Determine the (x, y) coordinate at the center of the cell enclosing the given text.  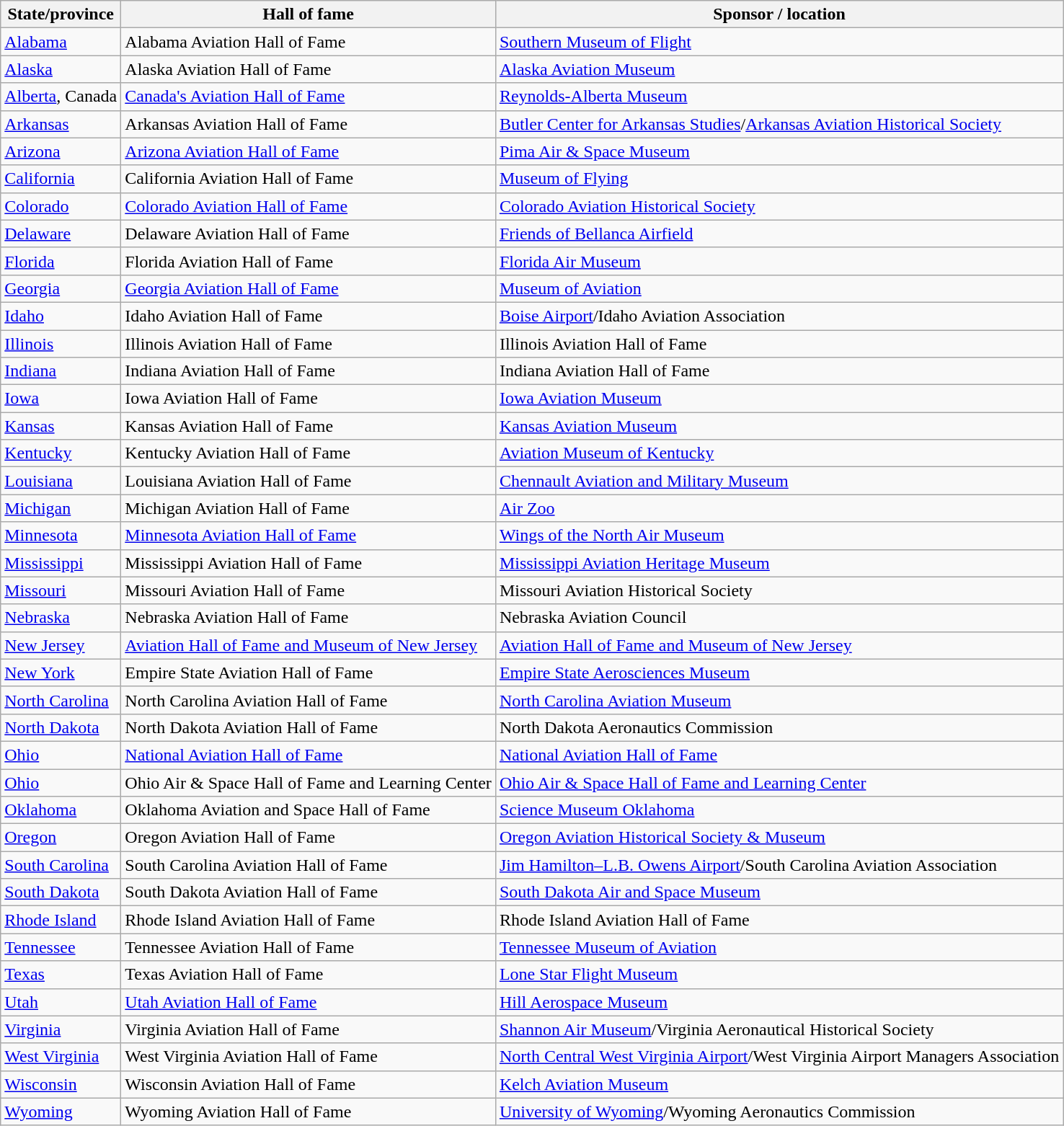
Florida Aviation Hall of Fame (309, 261)
West Virginia (61, 1057)
South Dakota Air and Space Museum (779, 892)
Wisconsin Aviation Hall of Fame (309, 1084)
Tennessee Museum of Aviation (779, 947)
South Dakota (61, 892)
Mississippi Aviation Heritage Museum (779, 563)
Oklahoma Aviation and Space Hall of Fame (309, 810)
Delaware Aviation Hall of Fame (309, 234)
Kentucky Aviation Hall of Fame (309, 453)
Michigan Aviation Hall of Fame (309, 508)
Alabama Aviation Hall of Fame (309, 42)
Alaska Aviation Museum (779, 69)
South Carolina Aviation Hall of Fame (309, 865)
Wisconsin (61, 1084)
Rhode Island (61, 920)
Arizona (61, 151)
State/province (61, 14)
Hill Aerospace Museum (779, 1002)
Minnesota (61, 536)
Kelch Aviation Museum (779, 1084)
Virginia Aviation Hall of Fame (309, 1029)
New York (61, 673)
Iowa (61, 399)
Idaho (61, 316)
Idaho Aviation Hall of Fame (309, 316)
Nebraska (61, 618)
Oregon Aviation Hall of Fame (309, 838)
Kansas Aviation Museum (779, 426)
North Dakota (61, 727)
Florida Air Museum (779, 261)
Tennessee Aviation Hall of Fame (309, 947)
Science Museum Oklahoma (779, 810)
Utah Aviation Hall of Fame (309, 1002)
South Dakota Aviation Hall of Fame (309, 892)
Missouri (61, 590)
Kansas (61, 426)
Southern Museum of Flight (779, 42)
Wyoming (61, 1112)
Michigan (61, 508)
Georgia (61, 288)
Canada's Aviation Hall of Fame (309, 97)
Sponsor / location (779, 14)
Kentucky (61, 453)
Minnesota Aviation Hall of Fame (309, 536)
Arizona Aviation Hall of Fame (309, 151)
Museum of Aviation (779, 288)
North Carolina Aviation Museum (779, 700)
Tennessee (61, 947)
Butler Center for Arkansas Studies/Arkansas Aviation Historical Society (779, 124)
Utah (61, 1002)
Aviation Museum of Kentucky (779, 453)
Louisiana Aviation Hall of Fame (309, 481)
Museum of Flying (779, 179)
North Dakota Aeronautics Commission (779, 727)
Iowa Aviation Museum (779, 399)
Mississippi (61, 563)
Oklahoma (61, 810)
Alberta, Canada (61, 97)
Colorado Aviation Hall of Fame (309, 206)
Texas (61, 975)
Oregon (61, 838)
Jim Hamilton–L.B. Owens Airport/South Carolina Aviation Association (779, 865)
Indiana (61, 371)
Friends of Bellanca Airfield (779, 234)
Missouri Aviation Historical Society (779, 590)
Colorado Aviation Historical Society (779, 206)
Illinois (61, 344)
Oregon Aviation Historical Society & Museum (779, 838)
Nebraska Aviation Hall of Fame (309, 618)
California Aviation Hall of Fame (309, 179)
Colorado (61, 206)
Alaska Aviation Hall of Fame (309, 69)
North Dakota Aviation Hall of Fame (309, 727)
Texas Aviation Hall of Fame (309, 975)
Wings of the North Air Museum (779, 536)
Delaware (61, 234)
Florida (61, 261)
Alaska (61, 69)
Boise Airport/Idaho Aviation Association (779, 316)
Empire State Aerosciences Museum (779, 673)
Iowa Aviation Hall of Fame (309, 399)
Hall of fame (309, 14)
Arkansas Aviation Hall of Fame (309, 124)
Empire State Aviation Hall of Fame (309, 673)
Air Zoo (779, 508)
North Central West Virginia Airport/West Virginia Airport Managers Association (779, 1057)
California (61, 179)
Shannon Air Museum/Virginia Aeronautical Historical Society (779, 1029)
Georgia Aviation Hall of Fame (309, 288)
Kansas Aviation Hall of Fame (309, 426)
Alabama (61, 42)
Wyoming Aviation Hall of Fame (309, 1112)
Missouri Aviation Hall of Fame (309, 590)
Chennault Aviation and Military Museum (779, 481)
Reynolds-Alberta Museum (779, 97)
South Carolina (61, 865)
Virginia (61, 1029)
North Carolina Aviation Hall of Fame (309, 700)
Nebraska Aviation Council (779, 618)
Mississippi Aviation Hall of Fame (309, 563)
University of Wyoming/Wyoming Aeronautics Commission (779, 1112)
Arkansas (61, 124)
North Carolina (61, 700)
Louisiana (61, 481)
New Jersey (61, 645)
West Virginia Aviation Hall of Fame (309, 1057)
Lone Star Flight Museum (779, 975)
Pima Air & Space Museum (779, 151)
